Return the (X, Y) coordinate for the center point of the cell that contains the specified text.  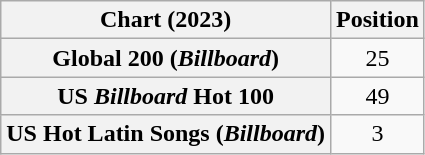
25 (378, 58)
Chart (2023) (166, 20)
3 (378, 134)
US Hot Latin Songs (Billboard) (166, 134)
49 (378, 96)
US Billboard Hot 100 (166, 96)
Global 200 (Billboard) (166, 58)
Position (378, 20)
